From the cell containing the given text, extract its center point as (x, y) coordinate. 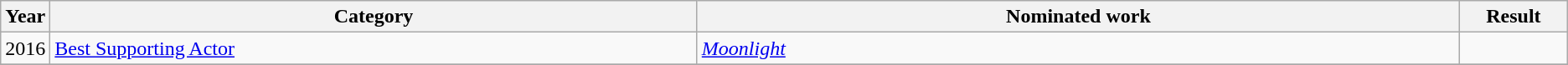
Best Supporting Actor (374, 48)
2016 (25, 48)
Year (25, 17)
Result (1514, 17)
Nominated work (1078, 17)
Category (374, 17)
Moonlight (1078, 48)
